Scan for the cell matching the given text and deliver its (X, Y) coordinate at center. 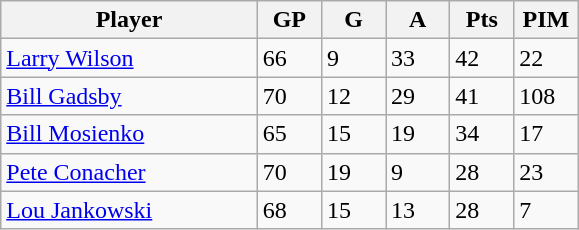
66 (289, 58)
108 (546, 96)
41 (482, 96)
13 (418, 210)
PIM (546, 20)
Larry Wilson (130, 58)
12 (353, 96)
68 (289, 210)
22 (546, 58)
33 (418, 58)
42 (482, 58)
Bill Gadsby (130, 96)
7 (546, 210)
Bill Mosienko (130, 134)
65 (289, 134)
17 (546, 134)
Pete Conacher (130, 172)
Player (130, 20)
GP (289, 20)
Pts (482, 20)
34 (482, 134)
G (353, 20)
23 (546, 172)
Lou Jankowski (130, 210)
29 (418, 96)
A (418, 20)
